Find where the given text appears and provide that cell's center as [x, y] coordinate. 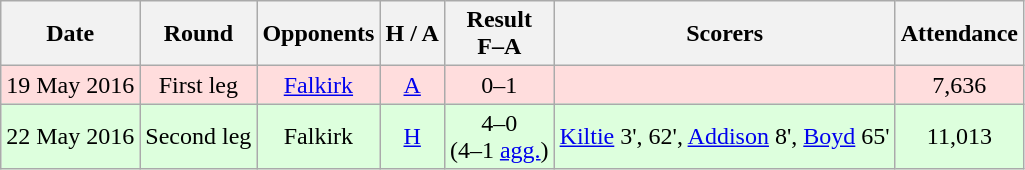
22 May 2016 [70, 136]
Attendance [959, 34]
4–0(4–1 agg.) [499, 136]
ResultF–A [499, 34]
H [412, 136]
Opponents [318, 34]
First leg [198, 85]
A [412, 85]
Kiltie 3', 62', Addison 8', Boyd 65' [724, 136]
Round [198, 34]
H / A [412, 34]
Second leg [198, 136]
Date [70, 34]
7,636 [959, 85]
11,013 [959, 136]
Scorers [724, 34]
19 May 2016 [70, 85]
0–1 [499, 85]
